Search for the cell housing the specified text and yield its [X, Y] center coordinate. 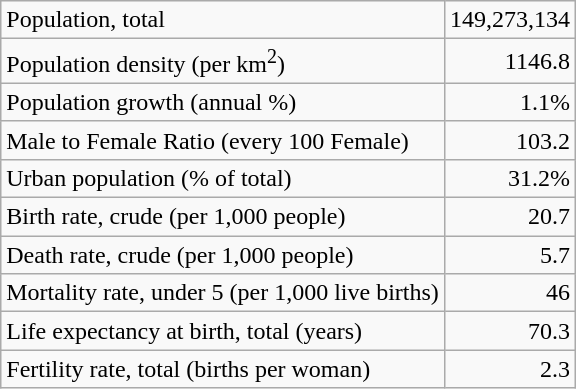
20.7 [510, 217]
Population, total [223, 20]
31.2% [510, 178]
Mortality rate, under 5 (per 1,000 live births) [223, 293]
Urban population (% of total) [223, 178]
Fertility rate, total (births per woman) [223, 369]
Birth rate, crude (per 1,000 people) [223, 217]
1.1% [510, 102]
46 [510, 293]
Population growth (annual %) [223, 102]
Death rate, crude (per 1,000 people) [223, 255]
1146.8 [510, 62]
Life expectancy at birth, total (years) [223, 331]
70.3 [510, 331]
149,273,134 [510, 20]
103.2 [510, 140]
Male to Female Ratio (every 100 Female) [223, 140]
Population density (per km2) [223, 62]
5.7 [510, 255]
2.3 [510, 369]
